Return the (x, y) coordinate for the center point of the cell that contains the specified text.  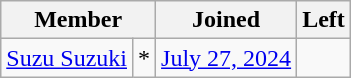
Suzu Suzuki (67, 58)
Joined (226, 20)
July 27, 2024 (226, 58)
Member (78, 20)
Left (324, 20)
* (144, 58)
